Extract the (X, Y) coordinate from the center of the cell holding the provided text.  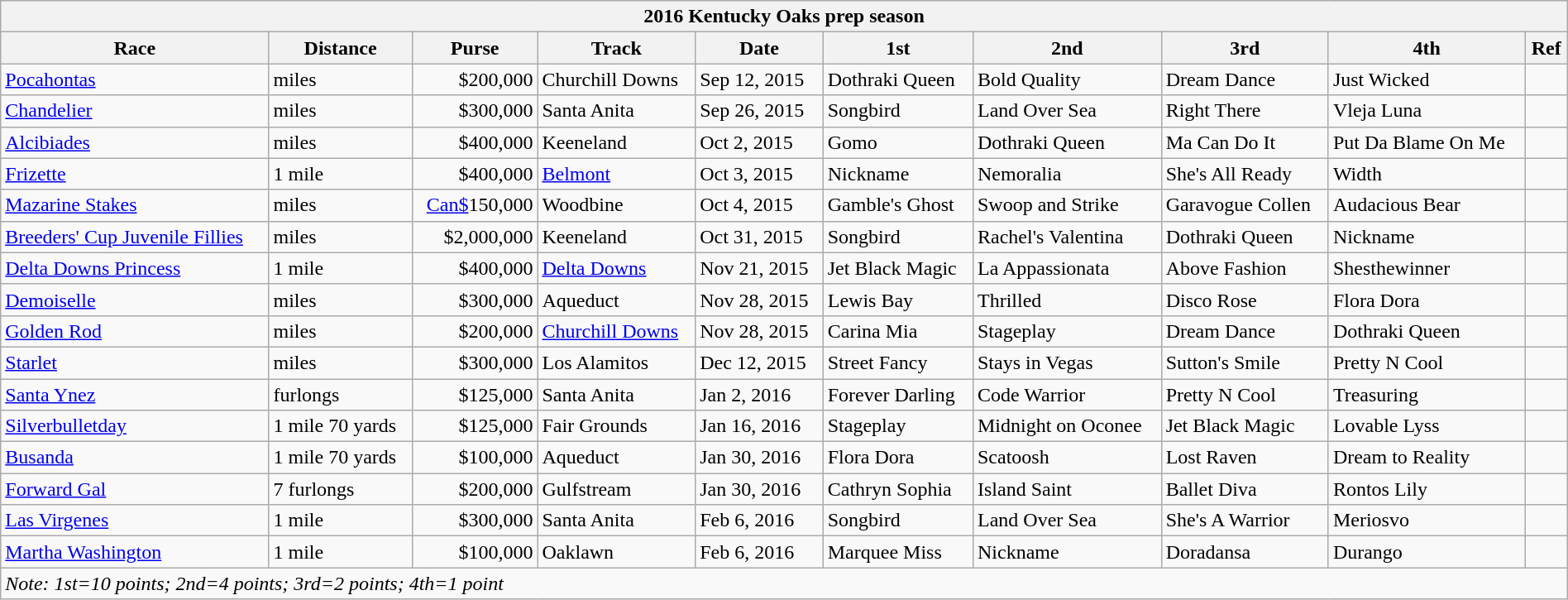
Sutton's Smile (1245, 362)
Breeders' Cup Juvenile Fillies (135, 237)
Garavogue Collen (1245, 205)
Martha Washington (135, 552)
Golden Rod (135, 331)
Delta Downs Princess (135, 268)
Oct 2, 2015 (759, 142)
Can$150,000 (475, 205)
Ref (1546, 48)
2016 Kentucky Oaks prep season (784, 17)
Dec 12, 2015 (759, 362)
Put Da Blame On Me (1427, 142)
Demoiselle (135, 300)
Oct 4, 2015 (759, 205)
Distance (341, 48)
Las Virgenes (135, 521)
Bold Quality (1067, 79)
Sep 26, 2015 (759, 111)
Pocahontas (135, 79)
Race (135, 48)
Cathryn Sophia (898, 489)
Note: 1st=10 points; 2nd=4 points; 3rd=2 points; 4th=1 point (784, 583)
Oct 31, 2015 (759, 237)
Rachel's Valentina (1067, 237)
Date (759, 48)
4th (1427, 48)
Rontos Lily (1427, 489)
Vleja Luna (1427, 111)
Carina Mia (898, 331)
Meriosvo (1427, 521)
Forever Darling (898, 395)
Track (617, 48)
Fair Grounds (617, 426)
Audacious Bear (1427, 205)
Oaklawn (617, 552)
Swoop and Strike (1067, 205)
Code Warrior (1067, 395)
Right There (1245, 111)
Lost Raven (1245, 458)
Treasuring (1427, 395)
Street Fancy (898, 362)
Midnight on Oconee (1067, 426)
Durango (1427, 552)
Chandelier (135, 111)
Gamble's Ghost (898, 205)
Nemoralia (1067, 174)
Stays in Vegas (1067, 362)
Island Saint (1067, 489)
Disco Rose (1245, 300)
Dream to Reality (1427, 458)
Alcibiades (135, 142)
Thrilled (1067, 300)
Ballet Diva (1245, 489)
Oct 3, 2015 (759, 174)
Just Wicked (1427, 79)
Santa Ynez (135, 395)
Busanda (135, 458)
$2,000,000 (475, 237)
Starlet (135, 362)
Above Fashion (1245, 268)
Ma Can Do It (1245, 142)
Gomo (898, 142)
Forward Gal (135, 489)
La Appassionata (1067, 268)
Purse (475, 48)
Belmont (617, 174)
Los Alamitos (617, 362)
Marquee Miss (898, 552)
1st (898, 48)
Shesthewinner (1427, 268)
Gulfstream (617, 489)
Sep 12, 2015 (759, 79)
Silverbulletday (135, 426)
3rd (1245, 48)
Woodbine (617, 205)
7 furlongs (341, 489)
Lovable Lyss (1427, 426)
Jan 2, 2016 (759, 395)
Width (1427, 174)
She's All Ready (1245, 174)
Doradansa (1245, 552)
furlongs (341, 395)
Jan 16, 2016 (759, 426)
2nd (1067, 48)
Lewis Bay (898, 300)
Scatoosh (1067, 458)
Frizette (135, 174)
She's A Warrior (1245, 521)
Nov 21, 2015 (759, 268)
Mazarine Stakes (135, 205)
Delta Downs (617, 268)
